For the text-containing cell, return its midpoint in [x, y] coordinate format. 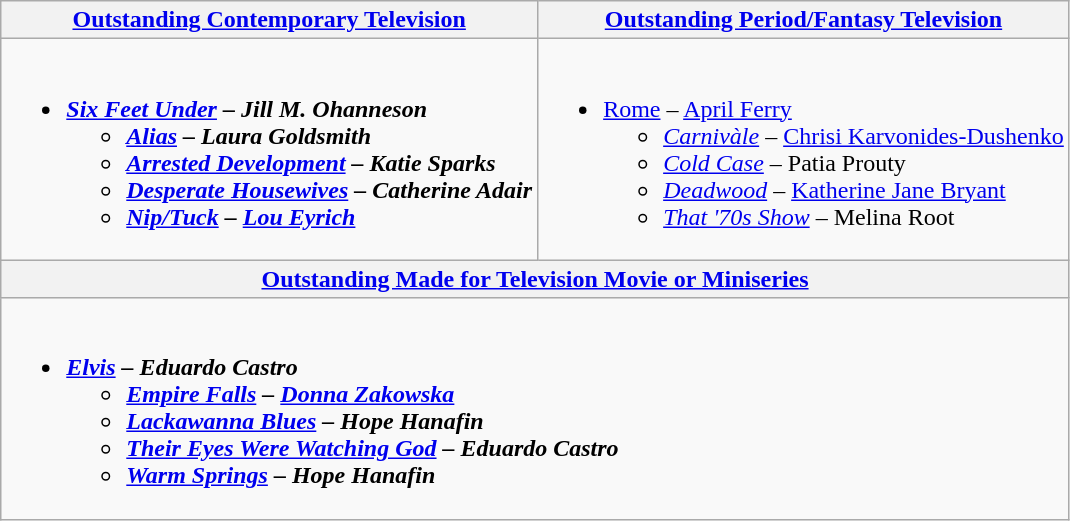
Outstanding Contemporary Television [270, 20]
Rome – April FerryCarnivàle – Chrisi Karvonides-DushenkoCold Case – Patia ProutyDeadwood – Katherine Jane BryantThat '70s Show – Melina Root [804, 150]
Outstanding Period/Fantasy Television [804, 20]
Outstanding Made for Television Movie or Miniseries [536, 279]
